Provide the [X, Y] coordinate of the cell's center where the given text is located.  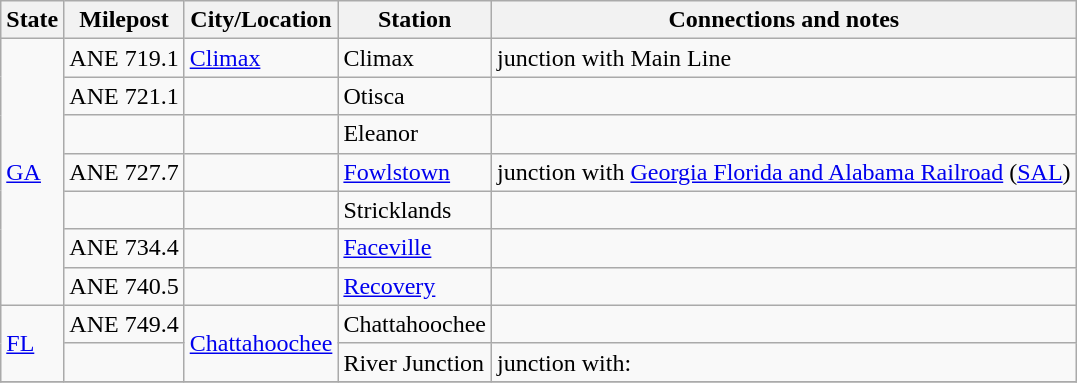
junction with: [784, 362]
ANE 734.4 [124, 248]
Stricklands [415, 210]
River Junction [415, 362]
ANE 740.5 [124, 286]
FL [32, 343]
ANE 721.1 [124, 96]
Eleanor [415, 134]
Otisca [415, 96]
State [32, 20]
ANE 749.4 [124, 324]
Fowlstown [415, 172]
Faceville [415, 248]
City/Location [261, 20]
junction with Georgia Florida and Alabama Railroad (SAL) [784, 172]
ANE 719.1 [124, 58]
ANE 727.7 [124, 172]
GA [32, 172]
Recovery [415, 286]
Station [415, 20]
Milepost [124, 20]
Connections and notes [784, 20]
junction with Main Line [784, 58]
